Pinpoint the cell where the given text exists, returning its [X, Y] midpoint coordinate. 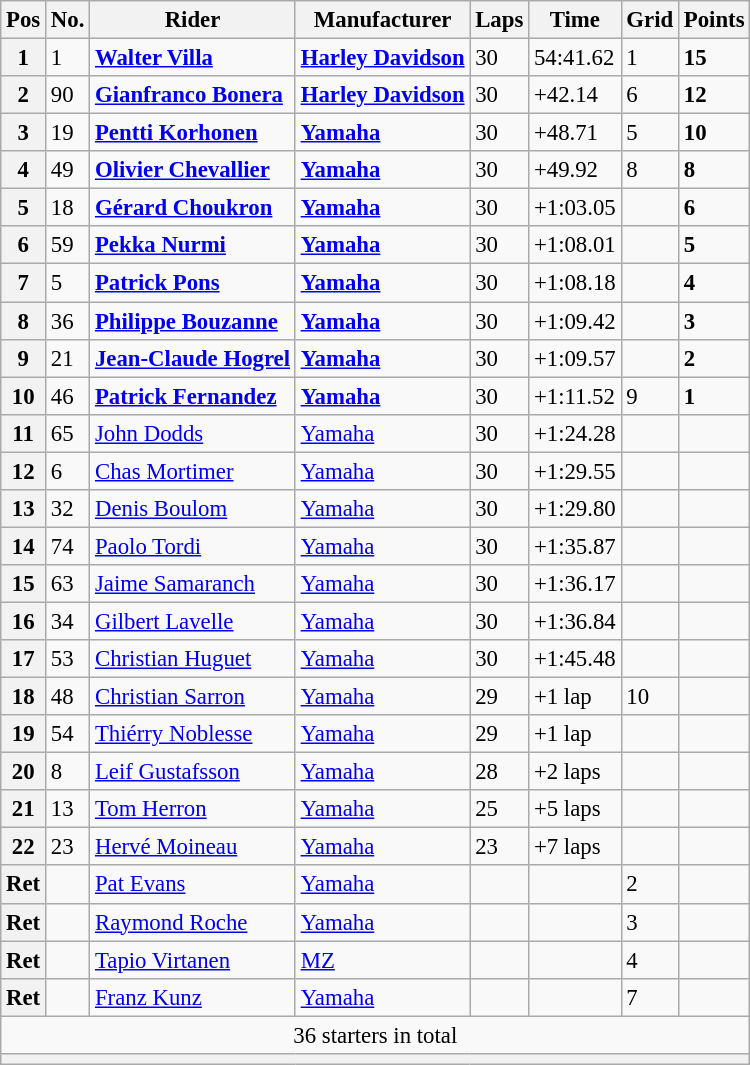
Christian Huguet [193, 659]
14 [24, 546]
+1:36.84 [575, 621]
74 [68, 546]
Franz Kunz [193, 997]
17 [24, 659]
90 [68, 95]
54 [68, 734]
Walter Villa [193, 58]
+1:08.18 [575, 283]
Hervé Moineau [193, 847]
49 [68, 170]
Jaime Samaranch [193, 584]
Pat Evans [193, 885]
36 starters in total [376, 1035]
Manufacturer [382, 20]
+1:09.57 [575, 358]
+42.14 [575, 95]
Tom Herron [193, 809]
11 [24, 433]
Gianfranco Bonera [193, 95]
+1:11.52 [575, 396]
Olivier Chevallier [193, 170]
54:41.62 [575, 58]
Time [575, 20]
65 [68, 433]
+1:09.42 [575, 321]
Patrick Fernandez [193, 396]
36 [68, 321]
34 [68, 621]
+49.92 [575, 170]
25 [500, 809]
John Dodds [193, 433]
Jean-Claude Hogrel [193, 358]
Pos [24, 20]
Patrick Pons [193, 283]
48 [68, 697]
16 [24, 621]
+7 laps [575, 847]
MZ [382, 960]
+1:24.28 [575, 433]
+1:29.80 [575, 509]
+1:35.87 [575, 546]
28 [500, 772]
Grid [650, 20]
Christian Sarron [193, 697]
+48.71 [575, 133]
63 [68, 584]
+1:08.01 [575, 245]
32 [68, 509]
Paolo Tordi [193, 546]
22 [24, 847]
Laps [500, 20]
Thiérry Noblesse [193, 734]
+1:29.55 [575, 471]
Leif Gustafsson [193, 772]
Chas Mortimer [193, 471]
+1:45.48 [575, 659]
Pentti Korhonen [193, 133]
Rider [193, 20]
Denis Boulom [193, 509]
Pekka Nurmi [193, 245]
+1:36.17 [575, 584]
+5 laps [575, 809]
Tapio Virtanen [193, 960]
Points [714, 20]
46 [68, 396]
+1:03.05 [575, 208]
20 [24, 772]
59 [68, 245]
Gilbert Lavelle [193, 621]
+2 laps [575, 772]
No. [68, 20]
Raymond Roche [193, 922]
53 [68, 659]
Gérard Choukron [193, 208]
Philippe Bouzanne [193, 321]
